Search for the cell housing the specified text and yield its (x, y) center coordinate. 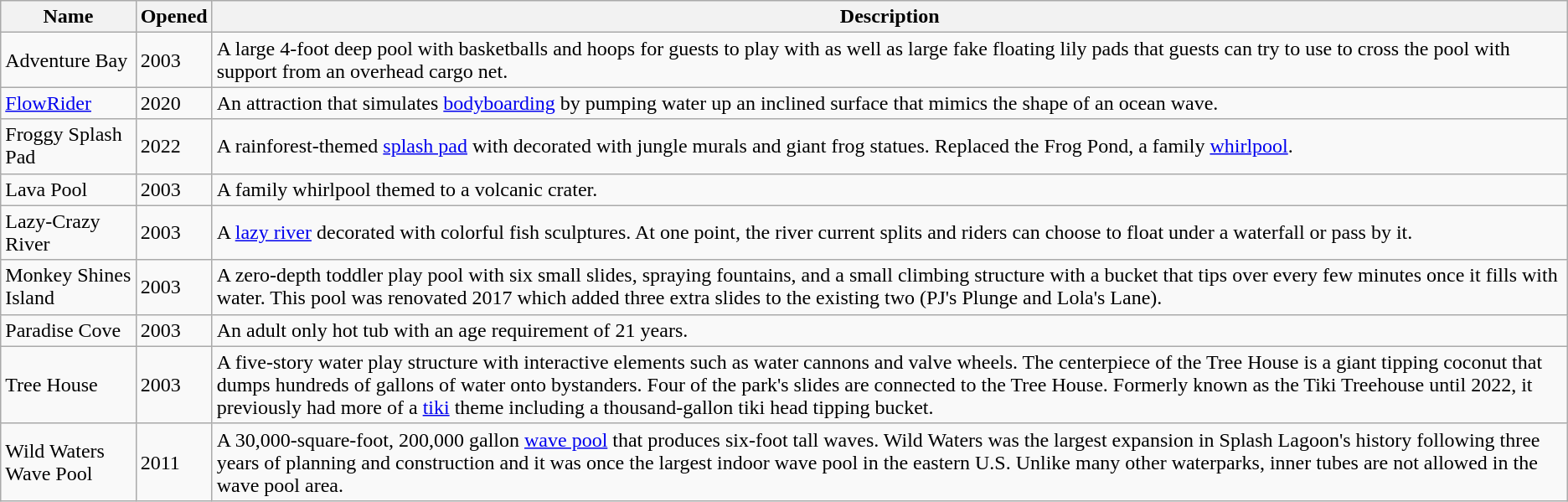
Name (69, 17)
An adult only hot tub with an age requirement of 21 years. (890, 330)
Paradise Cove (69, 330)
2011 (174, 462)
A rainforest-themed splash pad with decorated with jungle murals and giant frog statues. Replaced the Frog Pond, a family whirlpool. (890, 146)
Wild Waters Wave Pool (69, 462)
Lava Pool (69, 189)
2022 (174, 146)
Lazy-Crazy River (69, 233)
Tree House (69, 385)
Adventure Bay (69, 60)
A family whirlpool themed to a volcanic crater. (890, 189)
Opened (174, 17)
An attraction that simulates bodyboarding by pumping water up an inclined surface that mimics the shape of an ocean wave. (890, 103)
Description (890, 17)
Froggy Splash Pad (69, 146)
2020 (174, 103)
FlowRider (69, 103)
Monkey Shines Island (69, 287)
